Find where the given text appears and provide that cell's center as (X, Y) coordinate. 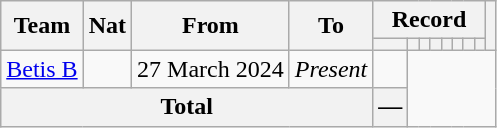
Betis B (42, 69)
Team (42, 26)
To (330, 26)
Present (330, 69)
Nat (107, 26)
From (211, 26)
— (390, 107)
Total (187, 107)
27 March 2024 (211, 69)
Record (429, 20)
